Identify which cell holds the provided text, then report its [x, y] central coordinate. 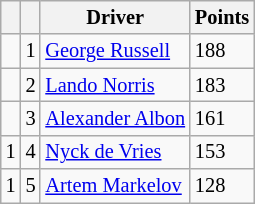
4 [31, 152]
Driver [115, 17]
George Russell [115, 51]
188 [222, 51]
153 [222, 152]
2 [31, 85]
183 [222, 85]
161 [222, 118]
128 [222, 186]
3 [31, 118]
Nyck de Vries [115, 152]
Points [222, 17]
Artem Markelov [115, 186]
5 [31, 186]
Lando Norris [115, 85]
Alexander Albon [115, 118]
